For the text-containing cell, return its midpoint in [X, Y] coordinate format. 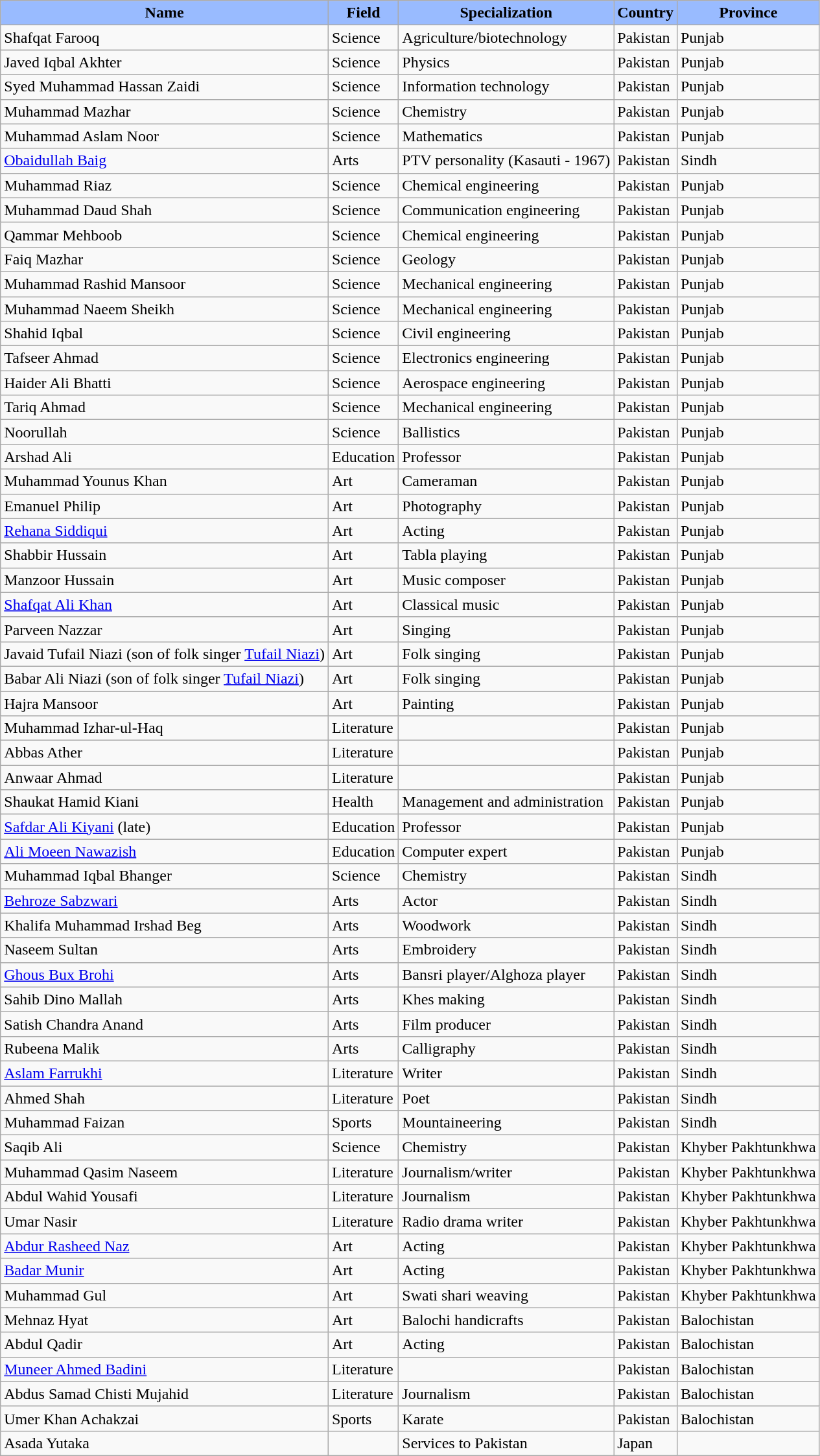
Saqib Ali [165, 1148]
Muhammad Izhar-ul-Haq [165, 728]
Abdul Qadir [165, 1345]
Tafseer Ahmad [165, 358]
Geology [506, 259]
Aerospace engineering [506, 383]
Province [748, 13]
Ballistics [506, 432]
Obaidullah Baig [165, 161]
Photography [506, 506]
Poet [506, 1098]
Noorullah [165, 432]
Physics [506, 62]
Woodwork [506, 925]
Umer Khan Achakzai [165, 1418]
Anwaar Ahmad [165, 778]
Safdar Ali Kiyani (late) [165, 827]
Embroidery [506, 950]
Painting [506, 703]
Mathematics [506, 136]
Music composer [506, 580]
Shabbir Hussain [165, 555]
Mountaineering [506, 1123]
Health [363, 802]
Javaid Tufail Niazi (son of folk singer Tufail Niazi) [165, 654]
Muhammad Daud Shah [165, 210]
Muhammad Younus Khan [165, 481]
Khes making [506, 999]
Swati shari weaving [506, 1295]
Manzoor Hussain [165, 580]
Muhammad Faizan [165, 1123]
Ali Moeen Nawazish [165, 851]
Tabla playing [506, 555]
Field [363, 13]
Classical music [506, 605]
Javed Iqbal Akhter [165, 62]
Name [165, 13]
Radio drama writer [506, 1221]
Rubeena Malik [165, 1048]
Abdul Wahid Yousafi [165, 1197]
Umar Nasir [165, 1221]
Aslam Farrukhi [165, 1073]
Communication engineering [506, 210]
Tariq Ahmad [165, 408]
Asada Yutaka [165, 1443]
Mehnaz Hyat [165, 1320]
Ahmed Shah [165, 1098]
Specialization [506, 13]
Sahib Dino Mallah [165, 999]
Agriculture/biotechnology [506, 38]
Shahid Iqbal [165, 334]
Muhammad Naeem Sheikh [165, 309]
Muhammad Aslam Noor [165, 136]
Shaukat Hamid Kiani [165, 802]
Writer [506, 1073]
Karate [506, 1418]
Behroze Sabzwari [165, 901]
Muhammad Riaz [165, 185]
Country [646, 13]
Muhammad Mazhar [165, 111]
Parveen Nazzar [165, 629]
Abbas Ather [165, 753]
Rehana Siddiqui [165, 531]
Haider Ali Bhatti [165, 383]
Arshad Ali [165, 457]
Electronics engineering [506, 358]
Muneer Ahmed Badini [165, 1369]
Calligraphy [506, 1048]
Abdur Rasheed Naz [165, 1246]
Qammar Mehboob [165, 235]
Syed Muhammad Hassan Zaidi [165, 87]
PTV personality (Kasauti - 1967) [506, 161]
Satish Chandra Anand [165, 1024]
Emanuel Philip [165, 506]
Singing [506, 629]
Management and administration [506, 802]
Film producer [506, 1024]
Muhammad Iqbal Bhanger [165, 876]
Muhammad Rashid Mansoor [165, 284]
Faiq Mazhar [165, 259]
Naseem Sultan [165, 950]
Information technology [506, 87]
Badar Munir [165, 1271]
Balochi handicrafts [506, 1320]
Ghous Bux Brohi [165, 975]
Khalifa Muhammad Irshad Beg [165, 925]
Civil engineering [506, 334]
Computer expert [506, 851]
Journalism/writer [506, 1172]
Muhammad Qasim Naseem [165, 1172]
Japan [646, 1443]
Shafqat Ali Khan [165, 605]
Babar Ali Niazi (son of folk singer Tufail Niazi) [165, 678]
Hajra Mansoor [165, 703]
Cameraman [506, 481]
Abdus Samad Chisti Mujahid [165, 1394]
Bansri player/Alghoza player [506, 975]
Services to Pakistan [506, 1443]
Actor [506, 901]
Shafqat Farooq [165, 38]
Muhammad Gul [165, 1295]
